Pinpoint the cell where the given text exists, returning its (X, Y) midpoint coordinate. 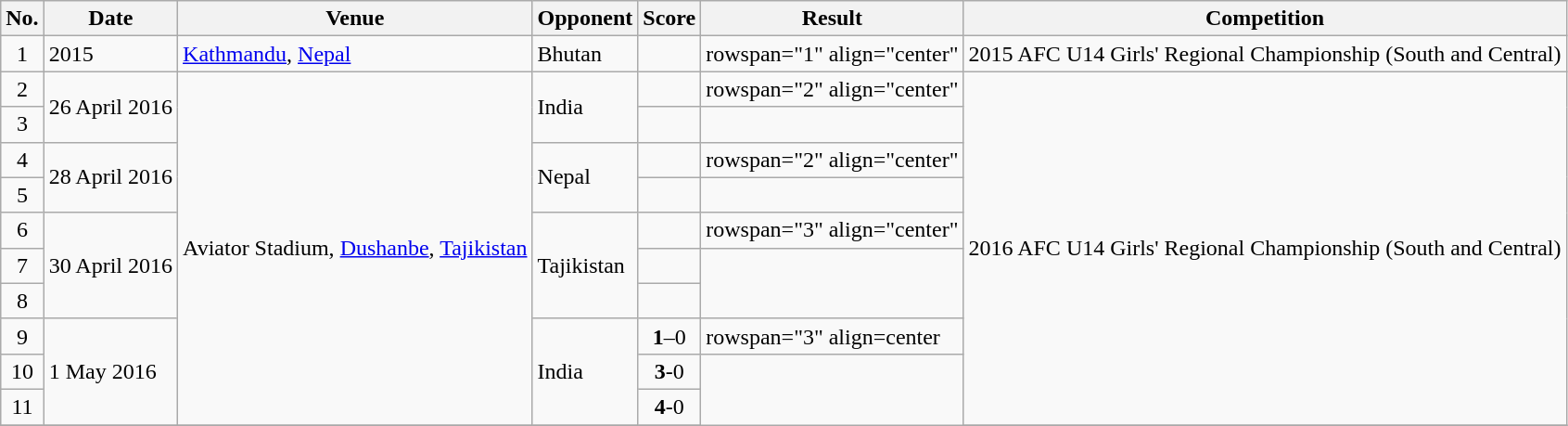
4 (22, 160)
Competition (1265, 19)
Aviator Stadium, Dushanbe, Tajikistan (355, 249)
1–0 (669, 336)
rowspan="3" align=center (833, 336)
26 April 2016 (110, 107)
Tajikistan (585, 265)
Date (110, 19)
3-0 (669, 371)
5 (22, 195)
3 (22, 124)
1 May 2016 (110, 371)
Nepal (585, 177)
rowspan="1" align="center" (833, 54)
6 (22, 230)
2 (22, 89)
1 (22, 54)
2015 (110, 54)
2015 AFC U14 Girls' Regional Championship (South and Central) (1265, 54)
Bhutan (585, 54)
30 April 2016 (110, 265)
7 (22, 265)
28 April 2016 (110, 177)
Kathmandu, Nepal (355, 54)
No. (22, 19)
Score (669, 19)
10 (22, 371)
Result (833, 19)
Opponent (585, 19)
Venue (355, 19)
2016 AFC U14 Girls' Regional Championship (South and Central) (1265, 249)
4-0 (669, 407)
rowspan="3" align="center" (833, 230)
8 (22, 301)
9 (22, 336)
11 (22, 407)
